Pinpoint the cell where the given text exists, returning its [x, y] midpoint coordinate. 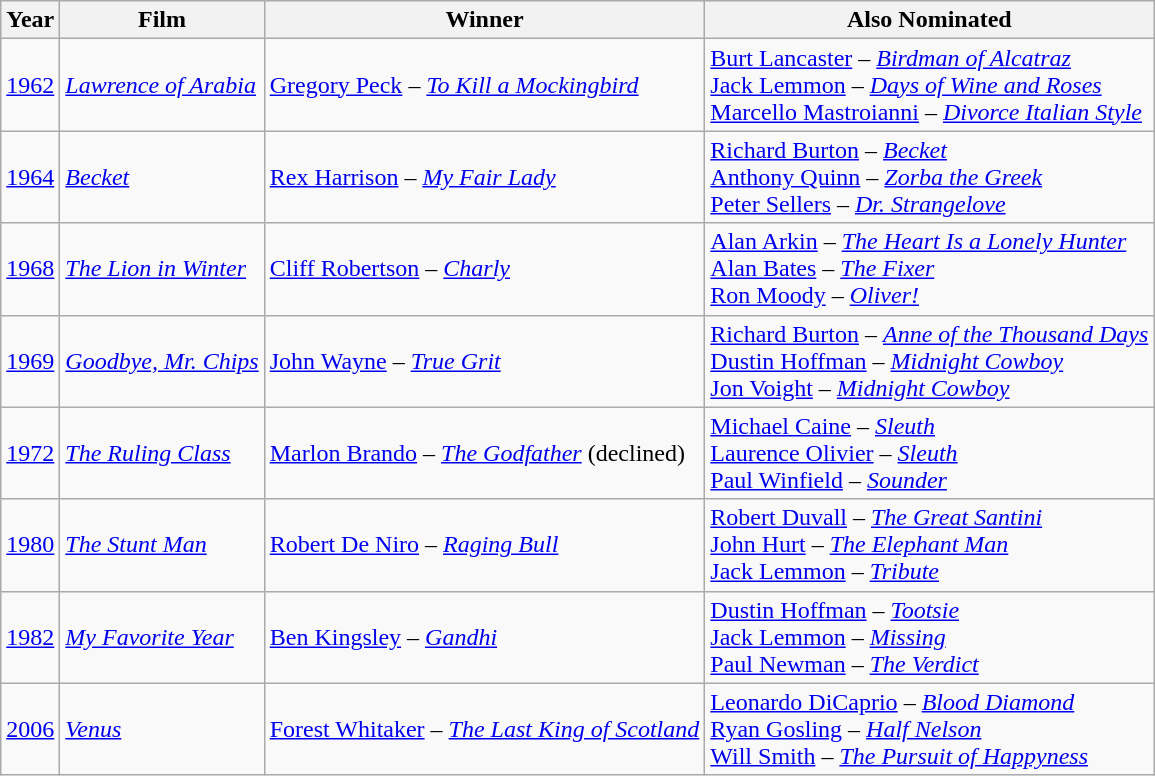
Robert Duvall – The Great SantiniJohn Hurt – The Elephant ManJack Lemmon – Tribute [930, 545]
Leonardo DiCaprio – Blood DiamondRyan Gosling – Half NelsonWill Smith – The Pursuit of Happyness [930, 729]
Winner [484, 20]
The Stunt Man [162, 545]
Cliff Robertson – Charly [484, 269]
Robert De Niro – Raging Bull [484, 545]
Also Nominated [930, 20]
1969 [30, 361]
1968 [30, 269]
Ben Kingsley – Gandhi [484, 637]
Lawrence of Arabia [162, 85]
Year [30, 20]
Marlon Brando – The Godfather (declined) [484, 453]
Richard Burton – Anne of the Thousand DaysDustin Hoffman – Midnight CowboyJon Voight – Midnight Cowboy [930, 361]
2006 [30, 729]
Film [162, 20]
1982 [30, 637]
Forest Whitaker – The Last King of Scotland [484, 729]
1964 [30, 177]
Gregory Peck – To Kill a Mockingbird [484, 85]
Michael Caine – SleuthLaurence Olivier – SleuthPaul Winfield – Sounder [930, 453]
Dustin Hoffman – TootsieJack Lemmon – MissingPaul Newman – The Verdict [930, 637]
1962 [30, 85]
1980 [30, 545]
Becket [162, 177]
Rex Harrison – My Fair Lady [484, 177]
John Wayne – True Grit [484, 361]
Goodbye, Mr. Chips [162, 361]
Venus [162, 729]
1972 [30, 453]
The Lion in Winter [162, 269]
Richard Burton – BecketAnthony Quinn – Zorba the GreekPeter Sellers – Dr. Strangelove [930, 177]
My Favorite Year [162, 637]
Burt Lancaster – Birdman of AlcatrazJack Lemmon – Days of Wine and RosesMarcello Mastroianni – Divorce Italian Style [930, 85]
The Ruling Class [162, 453]
Alan Arkin – The Heart Is a Lonely HunterAlan Bates – The FixerRon Moody – Oliver! [930, 269]
